Locate the cell with the specified text and output its (x, y) center coordinate. 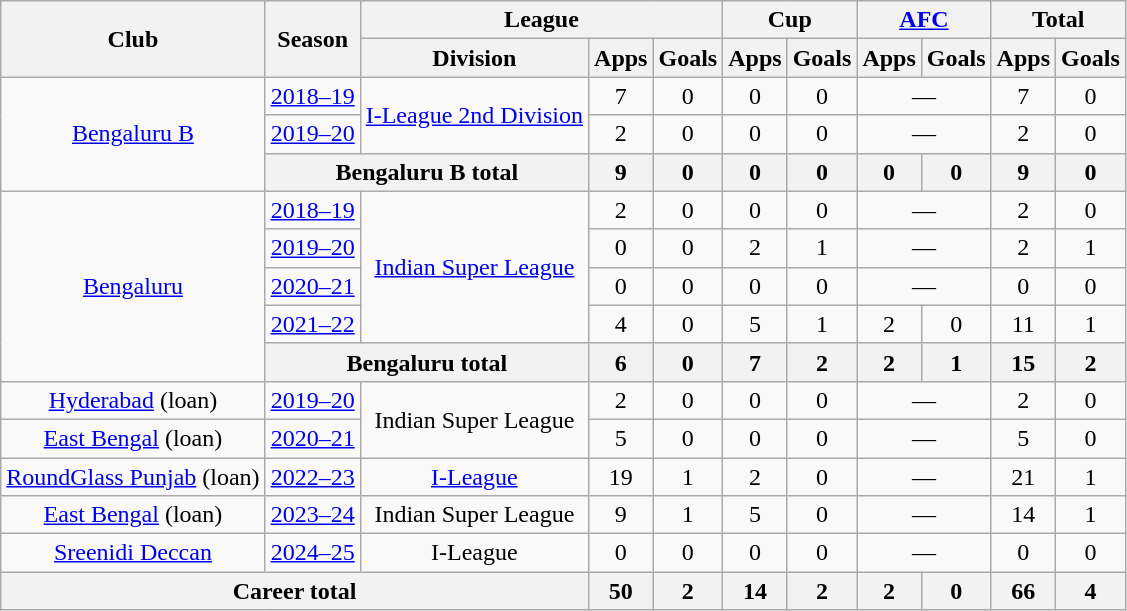
Division (474, 58)
Bengaluru B total (426, 172)
2024–25 (312, 553)
Club (133, 39)
Bengaluru B (133, 134)
Bengaluru (133, 286)
Cup (790, 20)
2022–23 (312, 477)
Career total (295, 591)
21 (1023, 477)
19 (621, 477)
I-League 2nd Division (474, 115)
Hyderabad (loan) (133, 400)
2023–24 (312, 515)
Bengaluru total (426, 362)
Total (1058, 20)
15 (1023, 362)
Season (312, 39)
RoundGlass Punjab (loan) (133, 477)
Sreenidi Deccan (133, 553)
50 (621, 591)
League (542, 20)
11 (1023, 324)
2021–22 (312, 324)
6 (621, 362)
AFC (924, 20)
66 (1023, 591)
